From the cell containing the given text, extract its center point as [X, Y] coordinate. 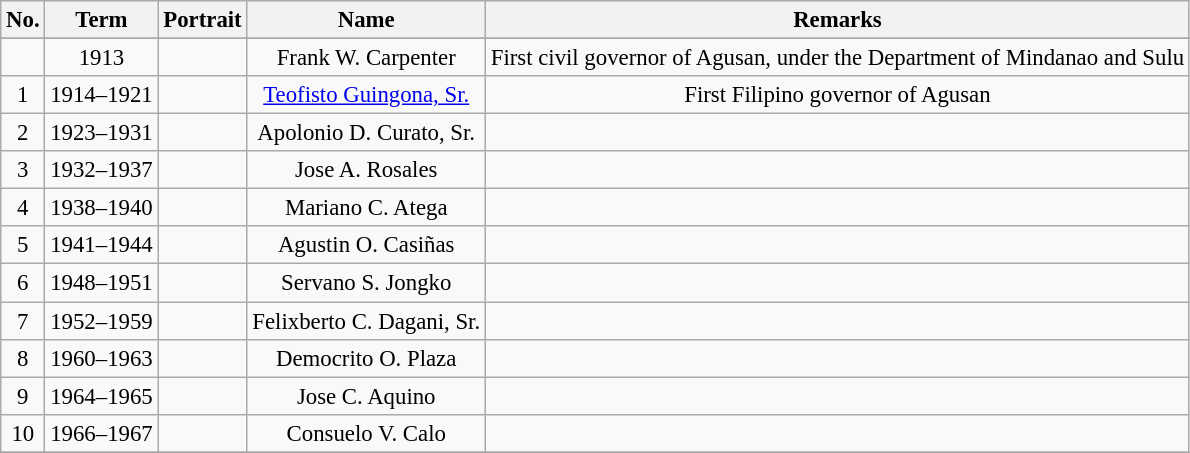
1964–1965 [102, 396]
Servano S. Jongko [366, 283]
Frank W. Carpenter [366, 58]
8 [23, 358]
1914–1921 [102, 95]
Portrait [202, 20]
Term [102, 20]
1952–1959 [102, 321]
No. [23, 20]
1 [23, 95]
1941–1944 [102, 245]
3 [23, 170]
1948–1951 [102, 283]
Remarks [837, 20]
10 [23, 433]
1966–1967 [102, 433]
Teofisto Guingona, Sr. [366, 95]
Mariano C. Atega [366, 208]
1938–1940 [102, 208]
7 [23, 321]
6 [23, 283]
1932–1937 [102, 170]
Consuelo V. Calo [366, 433]
Jose A. Rosales [366, 170]
5 [23, 245]
2 [23, 133]
4 [23, 208]
9 [23, 396]
First civil governor of Agusan, under the Department of Mindanao and Sulu [837, 58]
Apolonio D. Curato, Sr. [366, 133]
First Filipino governor of Agusan [837, 95]
Jose C. Aquino [366, 396]
1913 [102, 58]
1923–1931 [102, 133]
Agustin O. Casiñas [366, 245]
Democrito O. Plaza [366, 358]
1960–1963 [102, 358]
Name [366, 20]
Felixberto C. Dagani, Sr. [366, 321]
